Detect which cell encompasses the target text, then output its (x, y) center coordinate. 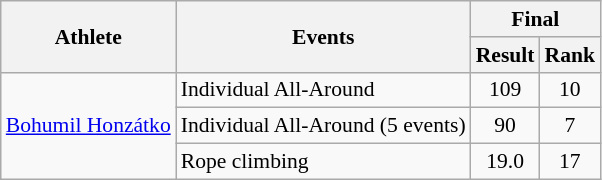
10 (570, 90)
Bohumil Honzátko (88, 126)
7 (570, 126)
Rank (570, 55)
Final (536, 19)
Result (506, 55)
90 (506, 126)
Individual All-Around (324, 90)
Events (324, 36)
17 (570, 162)
109 (506, 90)
19.0 (506, 162)
Individual All-Around (5 events) (324, 126)
Athlete (88, 36)
Rope climbing (324, 162)
